Identify which cell holds the provided text, then report its (x, y) central coordinate. 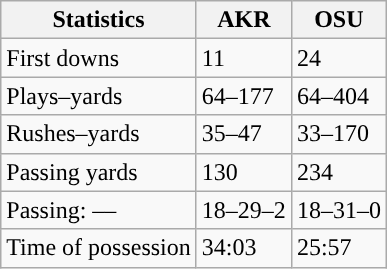
64–177 (244, 96)
AKR (244, 20)
OSU (338, 20)
25:57 (338, 248)
35–47 (244, 134)
34:03 (244, 248)
Time of possession (99, 248)
Statistics (99, 20)
18–31–0 (338, 210)
130 (244, 172)
11 (244, 58)
First downs (99, 58)
33–170 (338, 134)
Rushes–yards (99, 134)
Plays–yards (99, 96)
234 (338, 172)
18–29–2 (244, 210)
Passing: –– (99, 210)
24 (338, 58)
Passing yards (99, 172)
64–404 (338, 96)
